From the cell containing the given text, extract its center point as [x, y] coordinate. 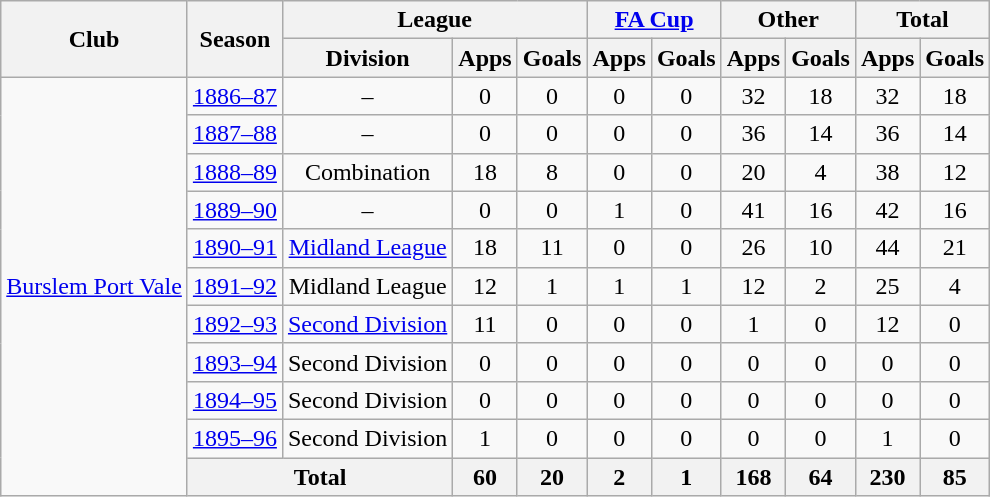
Burslem Port Vale [94, 286]
60 [485, 477]
Division [367, 58]
26 [753, 248]
Combination [367, 172]
1894–95 [234, 400]
1887–88 [234, 134]
1891–92 [234, 286]
21 [955, 248]
85 [955, 477]
41 [753, 210]
Club [94, 39]
FA Cup [654, 20]
38 [887, 172]
64 [821, 477]
168 [753, 477]
1893–94 [234, 362]
1889–90 [234, 210]
10 [821, 248]
1892–93 [234, 324]
Season [234, 39]
1888–89 [234, 172]
1886–87 [234, 96]
8 [552, 172]
1895–96 [234, 438]
1890–91 [234, 248]
25 [887, 286]
230 [887, 477]
44 [887, 248]
Other [788, 20]
42 [887, 210]
League [434, 20]
